Search for the cell housing the specified text and yield its [x, y] center coordinate. 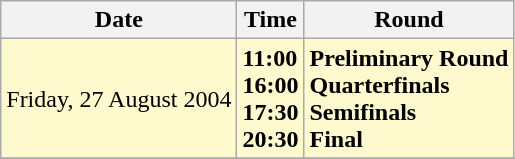
11:0016:0017:3020:30 [270, 98]
Preliminary RoundQuarterfinalsSemifinalsFinal [409, 98]
Date [119, 20]
Round [409, 20]
Friday, 27 August 2004 [119, 98]
Time [270, 20]
